Scan for the cell matching the given text and deliver its (X, Y) coordinate at center. 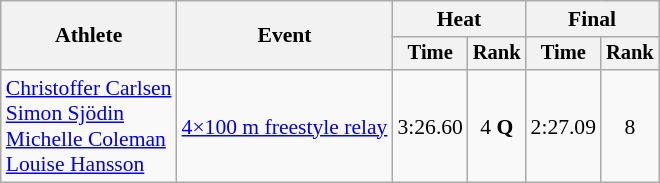
Heat (458, 19)
Event (285, 36)
Christoffer CarlsenSimon SjödinMichelle ColemanLouise Hansson (89, 126)
4 Q (497, 126)
Athlete (89, 36)
4×100 m freestyle relay (285, 126)
Final (592, 19)
3:26.60 (430, 126)
2:27.09 (564, 126)
8 (630, 126)
